Search for the cell housing the specified text and yield its (x, y) center coordinate. 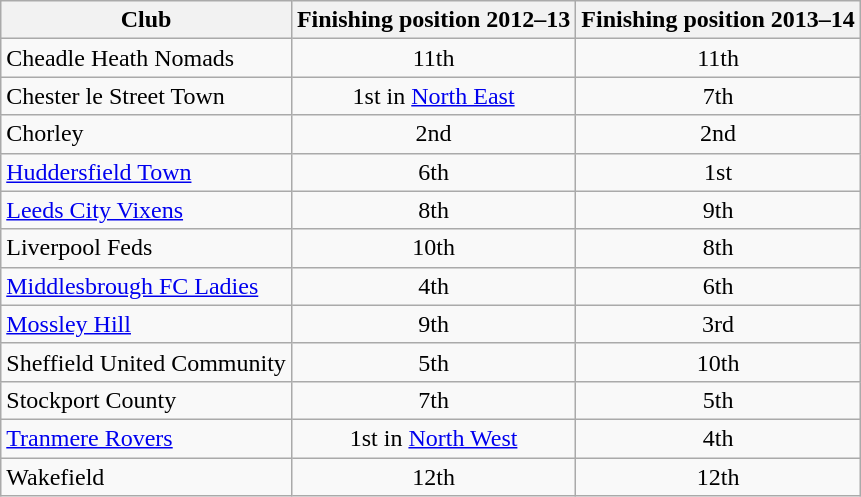
1st in North East (433, 96)
Finishing position 2012–13 (433, 20)
Stockport County (146, 400)
1st (718, 172)
Liverpool Feds (146, 248)
3rd (718, 324)
1st in North West (433, 438)
Sheffield United Community (146, 362)
Cheadle Heath Nomads (146, 58)
Chorley (146, 134)
Mossley Hill (146, 324)
Huddersfield Town (146, 172)
Wakefield (146, 477)
Leeds City Vixens (146, 210)
Tranmere Rovers (146, 438)
Chester le Street Town (146, 96)
Finishing position 2013–14 (718, 20)
Middlesbrough FC Ladies (146, 286)
Club (146, 20)
